Detect which cell encompasses the target text, then output its (X, Y) center coordinate. 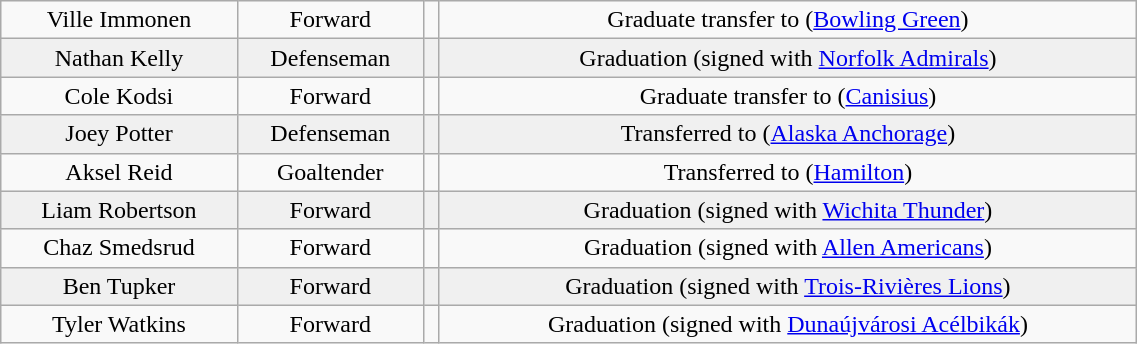
Graduate transfer to (Bowling Green) (788, 20)
Transferred to (Hamilton) (788, 172)
Graduate transfer to (Canisius) (788, 96)
Graduation (signed with Allen Americans) (788, 248)
Joey Potter (119, 134)
Liam Robertson (119, 210)
Graduation (signed with Norfolk Admirals) (788, 58)
Graduation (signed with Trois-Rivières Lions) (788, 286)
Transferred to (Alaska Anchorage) (788, 134)
Aksel Reid (119, 172)
Nathan Kelly (119, 58)
Chaz Smedsrud (119, 248)
Graduation (signed with Wichita Thunder) (788, 210)
Graduation (signed with Dunaújvárosi Acélbikák) (788, 324)
Ville Immonen (119, 20)
Goaltender (330, 172)
Tyler Watkins (119, 324)
Ben Tupker (119, 286)
Cole Kodsi (119, 96)
